Pinpoint the cell where the given text exists, returning its (X, Y) midpoint coordinate. 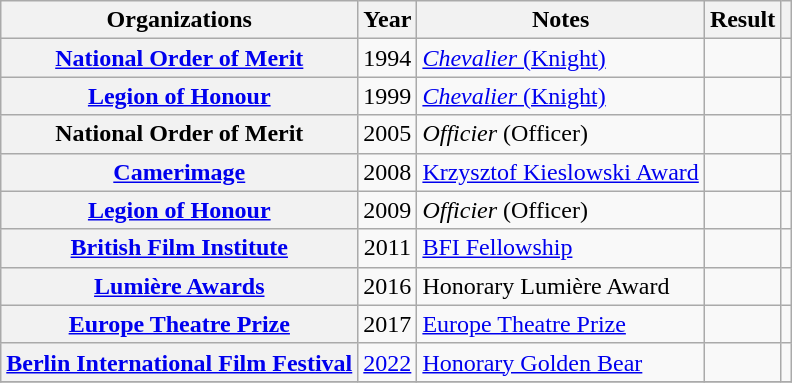
1994 (388, 58)
1999 (388, 96)
Notes (560, 20)
BFI Fellowship (560, 248)
Organizations (180, 20)
Krzysztof Kieslowski Award (560, 172)
Honorary Golden Bear (560, 362)
2011 (388, 248)
Lumière Awards (180, 286)
Berlin International Film Festival (180, 362)
2005 (388, 134)
2009 (388, 210)
Year (388, 20)
2017 (388, 324)
Honorary Lumière Award (560, 286)
British Film Institute (180, 248)
Camerimage (180, 172)
Result (742, 20)
2016 (388, 286)
2022 (388, 362)
2008 (388, 172)
